Provide the [x, y] coordinate of the cell's center where the given text is located.  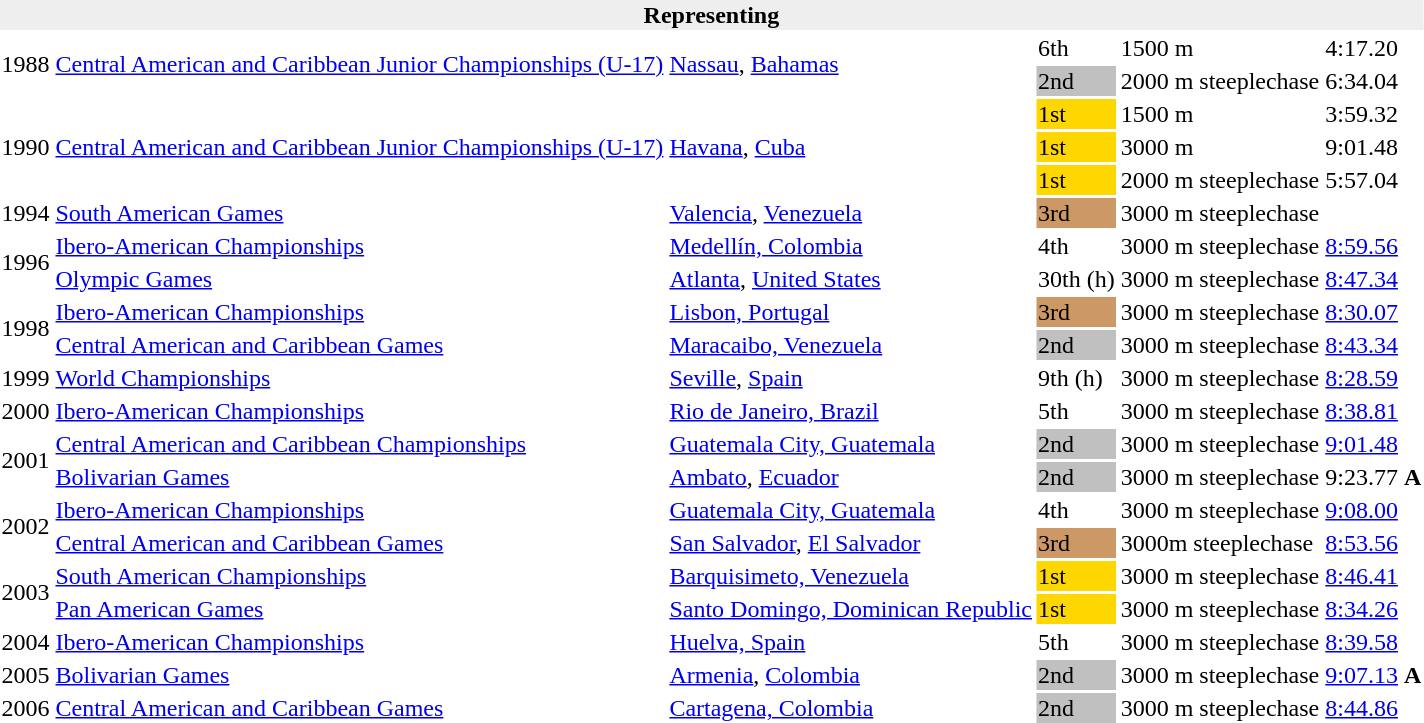
9th (h) [1076, 378]
2006 [26, 708]
2005 [26, 675]
1996 [26, 262]
Armenia, Colombia [851, 675]
8:47.34 [1374, 279]
Representing [712, 15]
8:39.58 [1374, 642]
3:59.32 [1374, 114]
South American Championships [360, 576]
1988 [26, 64]
8:38.81 [1374, 411]
Maracaibo, Venezuela [851, 345]
8:59.56 [1374, 246]
Rio de Janeiro, Brazil [851, 411]
Medellín, Colombia [851, 246]
8:30.07 [1374, 312]
Pan American Games [360, 609]
2004 [26, 642]
Barquisimeto, Venezuela [851, 576]
Huelva, Spain [851, 642]
8:34.26 [1374, 609]
8:28.59 [1374, 378]
1990 [26, 147]
Valencia, Venezuela [851, 213]
9:08.00 [1374, 510]
6:34.04 [1374, 81]
30th (h) [1076, 279]
World Championships [360, 378]
8:44.86 [1374, 708]
Nassau, Bahamas [851, 64]
Lisbon, Portugal [851, 312]
Central American and Caribbean Championships [360, 444]
8:43.34 [1374, 345]
2003 [26, 592]
2002 [26, 526]
Ambato, Ecuador [851, 477]
1998 [26, 328]
Olympic Games [360, 279]
4:17.20 [1374, 48]
Atlanta, United States [851, 279]
1994 [26, 213]
2000 [26, 411]
9:23.77 A [1374, 477]
3000m steeplechase [1220, 543]
1999 [26, 378]
South American Games [360, 213]
San Salvador, El Salvador [851, 543]
2001 [26, 460]
5:57.04 [1374, 180]
Havana, Cuba [851, 147]
Santo Domingo, Dominican Republic [851, 609]
6th [1076, 48]
9:07.13 A [1374, 675]
8:46.41 [1374, 576]
Seville, Spain [851, 378]
3000 m [1220, 147]
Cartagena, Colombia [851, 708]
8:53.56 [1374, 543]
